Pinpoint the cell where the given text exists, returning its [x, y] midpoint coordinate. 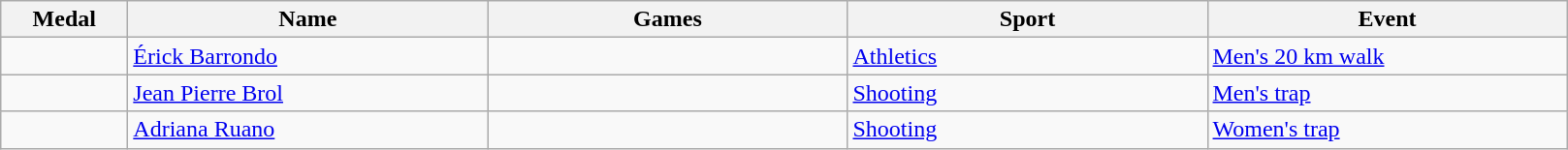
Name [308, 19]
Men's 20 km walk [1387, 56]
Sport [1028, 19]
Érick Barrondo [308, 56]
Athletics [1028, 56]
Medal [64, 19]
Women's trap [1387, 130]
Adriana Ruano [308, 130]
Games [667, 19]
Jean Pierre Brol [308, 93]
Men's trap [1387, 93]
Event [1387, 19]
